Pinpoint the cell where the given text exists, returning its (X, Y) midpoint coordinate. 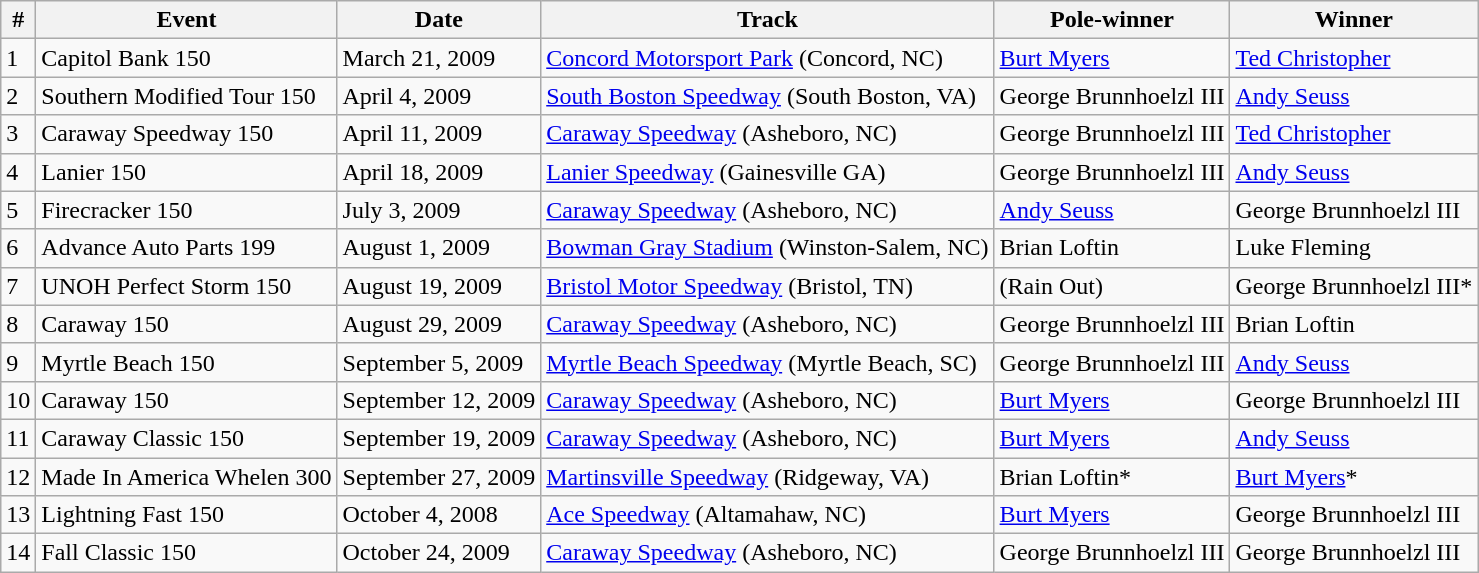
Bristol Motor Speedway (Bristol, TN) (768, 286)
# (18, 20)
August 19, 2009 (439, 286)
Advance Auto Parts 199 (186, 248)
Brian Loftin* (1112, 477)
Track (768, 20)
South Boston Speedway (South Boston, VA) (768, 96)
1 (18, 58)
Caraway Classic 150 (186, 438)
Capitol Bank 150 (186, 58)
Firecracker 150 (186, 210)
Southern Modified Tour 150 (186, 96)
September 27, 2009 (439, 477)
Myrtle Beach Speedway (Myrtle Beach, SC) (768, 362)
Concord Motorsport Park (Concord, NC) (768, 58)
July 3, 2009 (439, 210)
September 19, 2009 (439, 438)
8 (18, 324)
Martinsville Speedway (Ridgeway, VA) (768, 477)
6 (18, 248)
5 (18, 210)
Ace Speedway (Altamahaw, NC) (768, 515)
October 4, 2008 (439, 515)
Caraway Speedway 150 (186, 134)
14 (18, 553)
April 4, 2009 (439, 96)
10 (18, 400)
August 29, 2009 (439, 324)
11 (18, 438)
3 (18, 134)
April 18, 2009 (439, 172)
UNOH Perfect Storm 150 (186, 286)
4 (18, 172)
12 (18, 477)
Made In America Whelen 300 (186, 477)
Bowman Gray Stadium (Winston-Salem, NC) (768, 248)
Lanier Speedway (Gainesville GA) (768, 172)
(Rain Out) (1112, 286)
Event (186, 20)
October 24, 2009 (439, 553)
Fall Classic 150 (186, 553)
George Brunnhoelzl III* (1354, 286)
7 (18, 286)
13 (18, 515)
Winner (1354, 20)
March 21, 2009 (439, 58)
2 (18, 96)
September 12, 2009 (439, 400)
Date (439, 20)
September 5, 2009 (439, 362)
Burt Myers* (1354, 477)
Myrtle Beach 150 (186, 362)
August 1, 2009 (439, 248)
Luke Fleming (1354, 248)
Lightning Fast 150 (186, 515)
April 11, 2009 (439, 134)
Pole-winner (1112, 20)
Lanier 150 (186, 172)
9 (18, 362)
